Capture the cell that displays the provided text and extract its [X, Y] central coordinate. 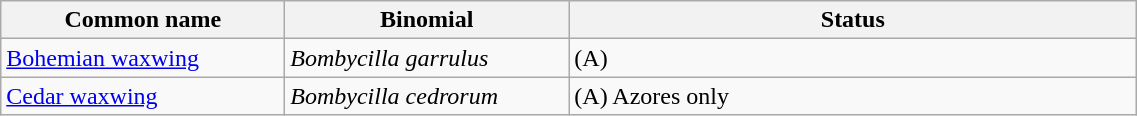
Bohemian waxwing [143, 58]
Bombycilla garrulus [427, 58]
Cedar waxwing [143, 96]
Bombycilla cedrorum [427, 96]
Common name [143, 20]
Binomial [427, 20]
Status [853, 20]
(A) [853, 58]
(A) Azores only [853, 96]
